Provide the [x, y] coordinate of the cell's center where the given text is located.  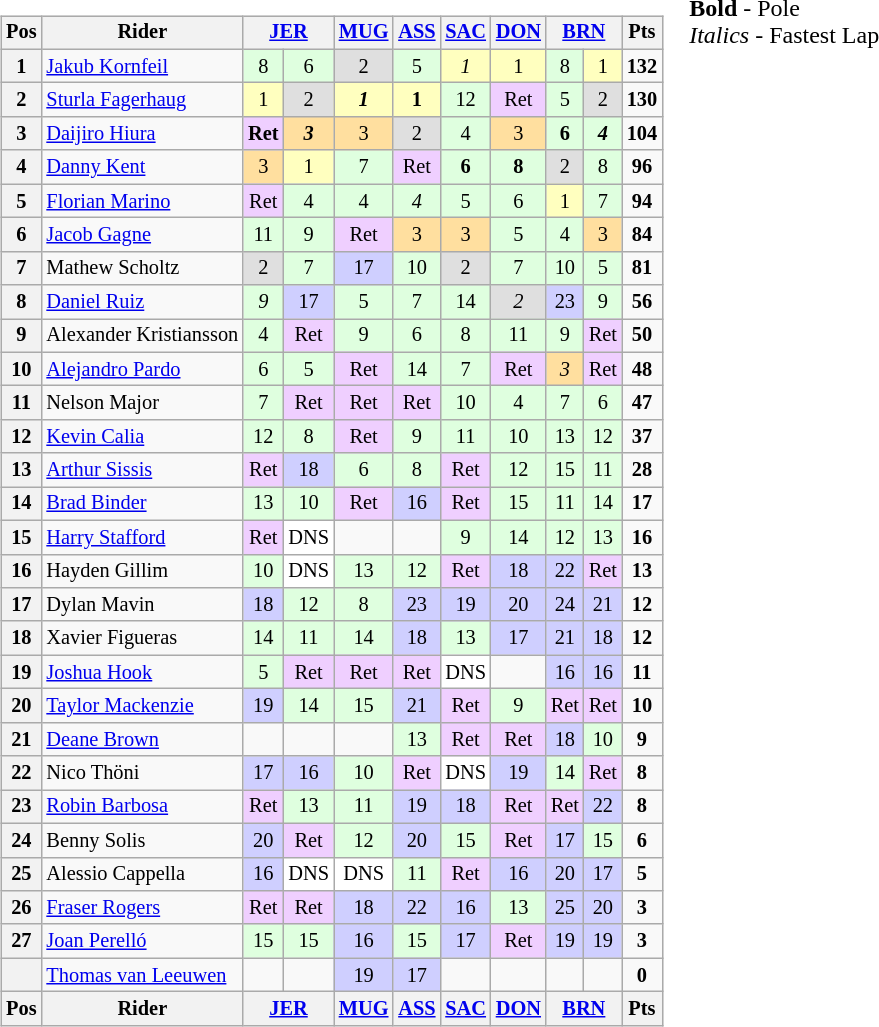
Thomas van Leeuwen [142, 975]
84 [642, 235]
Daijiro Hiura [142, 134]
26 [21, 908]
81 [642, 268]
0 [642, 975]
Arthur Sissis [142, 470]
Robin Barbosa [142, 807]
Xavier Figueras [142, 638]
Alessio Cappella [142, 874]
132 [642, 66]
104 [642, 134]
Joshua Hook [142, 672]
Brad Binder [142, 504]
Alejandro Pardo [142, 369]
Alexander Kristiansson [142, 336]
Fraser Rogers [142, 908]
130 [642, 100]
Sturla Fagerhaug [142, 100]
Florian Marino [142, 201]
Jakub Kornfeil [142, 66]
94 [642, 201]
Benny Solis [142, 840]
28 [642, 470]
27 [21, 941]
Mathew Scholtz [142, 268]
47 [642, 403]
Hayden Gillim [142, 571]
Nelson Major [142, 403]
Danny Kent [142, 167]
48 [642, 369]
56 [642, 302]
Joan Perelló [142, 941]
96 [642, 167]
Dylan Mavin [142, 605]
Taylor Mackenzie [142, 706]
Nico Thöni [142, 773]
Deane Brown [142, 739]
Kevin Calia [142, 437]
37 [642, 437]
Harry Stafford [142, 537]
50 [642, 336]
Daniel Ruiz [142, 302]
Jacob Gagne [142, 235]
